Identify which cell holds the provided text, then report its (X, Y) central coordinate. 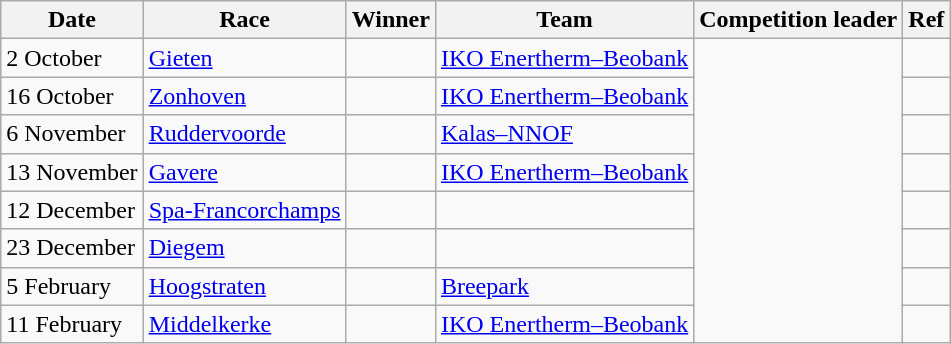
Diegem (244, 248)
Date (72, 20)
Middelkerke (244, 324)
Ruddervoorde (244, 134)
6 November (72, 134)
Zonhoven (244, 96)
23 December (72, 248)
11 February (72, 324)
5 February (72, 286)
Breepark (564, 286)
Gavere (244, 172)
Gieten (244, 58)
Winner (390, 20)
Ref (926, 20)
Team (564, 20)
Hoogstraten (244, 286)
12 December (72, 210)
13 November (72, 172)
2 October (72, 58)
16 October (72, 96)
Spa-Francorchamps (244, 210)
Kalas–NNOF (564, 134)
Competition leader (798, 20)
Race (244, 20)
